Extract the (x, y) coordinate from the center of the cell holding the provided text.  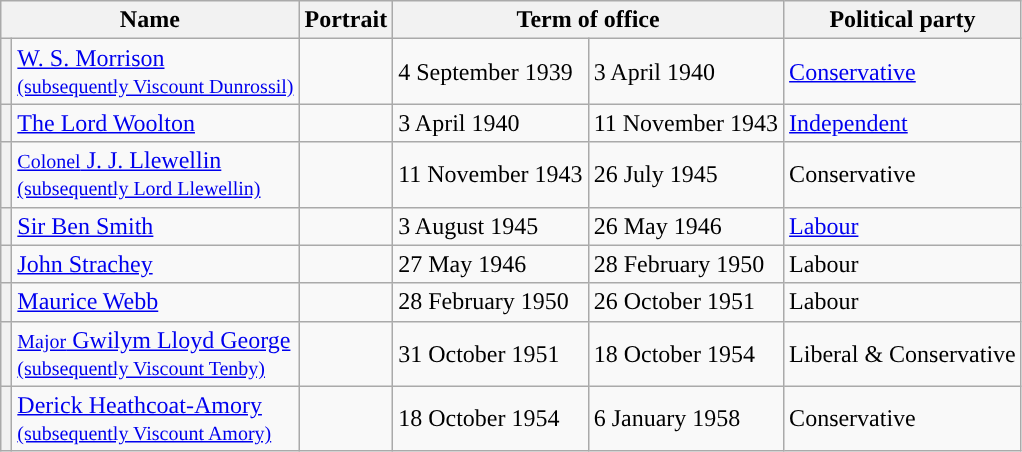
26 October 1951 (686, 302)
Maurice Webb (156, 302)
31 October 1951 (490, 354)
Major Gwilym Lloyd George(subsequently Viscount Tenby) (156, 354)
Sir Ben Smith (156, 226)
Independent (903, 123)
Name (150, 20)
26 May 1946 (686, 226)
Liberal & Conservative (903, 354)
Portrait (346, 20)
Term of office (588, 20)
6 January 1958 (686, 418)
3 August 1945 (490, 226)
27 May 1946 (490, 264)
Colonel J. J. Llewellin(subsequently Lord Llewellin) (156, 174)
4 September 1939 (490, 72)
26 July 1945 (686, 174)
W. S. Morrison(subsequently Viscount Dunrossil) (156, 72)
John Strachey (156, 264)
The Lord Woolton (156, 123)
Political party (903, 20)
Derick Heathcoat-Amory(subsequently Viscount Amory) (156, 418)
